Find where the given text appears and provide that cell's center as (X, Y) coordinate. 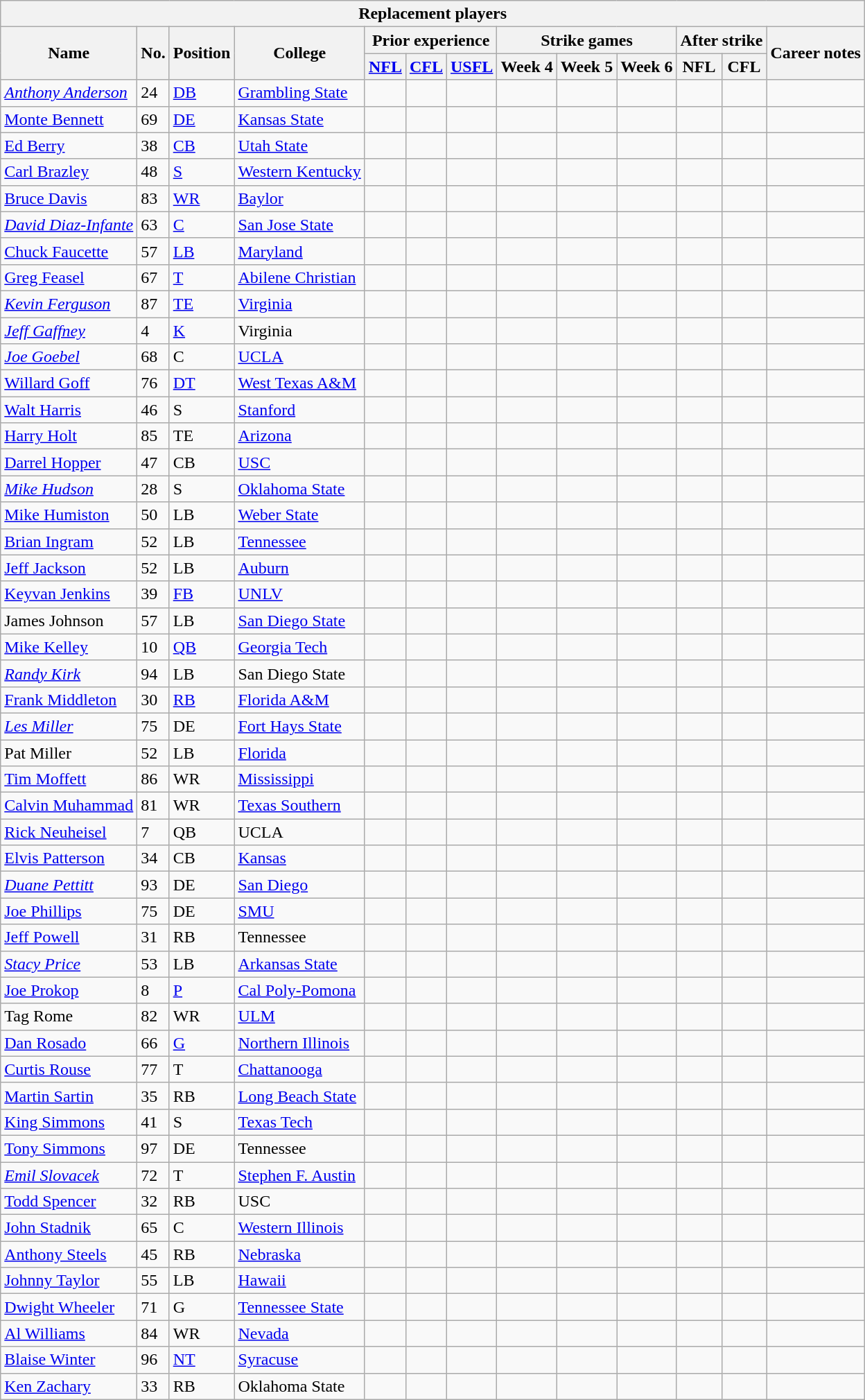
Grambling State (299, 93)
Blaise Winter (69, 1360)
Frank Middleton (69, 700)
Les Miller (69, 726)
Dan Rosado (69, 1043)
97 (153, 1148)
Mike Hudson (69, 489)
Mississippi (299, 779)
P (202, 990)
85 (153, 436)
Western Kentucky (299, 172)
72 (153, 1175)
Arkansas State (299, 964)
Randy Kirk (69, 673)
Dwight Wheeler (69, 1307)
After strike (722, 40)
Career notes (815, 53)
Ken Zachary (69, 1386)
28 (153, 489)
Long Beach State (299, 1096)
94 (153, 673)
Chattanooga (299, 1069)
41 (153, 1122)
Florida A&M (299, 700)
68 (153, 357)
Strike games (586, 40)
76 (153, 383)
Florida (299, 752)
Maryland (299, 251)
Darrel Hopper (69, 463)
NT (202, 1360)
Al Williams (69, 1333)
10 (153, 647)
69 (153, 119)
Georgia Tech (299, 647)
Harry Holt (69, 436)
Emil Slovacek (69, 1175)
Kansas (299, 858)
Calvin Muhammad (69, 806)
71 (153, 1307)
Auburn (299, 568)
James Johnson (69, 621)
Rick Neuheisel (69, 832)
College (299, 53)
Monte Bennett (69, 119)
Anthony Steels (69, 1254)
John Stadnik (69, 1228)
No. (153, 53)
Prior experience (431, 40)
UNLV (299, 594)
Bruce Davis (69, 198)
Johnny Taylor (69, 1281)
David Diaz-Infante (69, 225)
45 (153, 1254)
48 (153, 172)
Nebraska (299, 1254)
Duane Pettitt (69, 885)
Joe Goebel (69, 357)
82 (153, 1017)
Martin Sartin (69, 1096)
San Diego (299, 885)
West Texas A&M (299, 383)
Week 5 (586, 67)
Pat Miller (69, 752)
31 (153, 937)
Carl Brazley (69, 172)
Utah State (299, 146)
96 (153, 1360)
81 (153, 806)
4 (153, 331)
Arizona (299, 436)
SMU (299, 911)
Texas Tech (299, 1122)
87 (153, 304)
Stacy Price (69, 964)
77 (153, 1069)
Stanford (299, 410)
55 (153, 1281)
8 (153, 990)
Walt Harris (69, 410)
ULM (299, 1017)
Tag Rome (69, 1017)
Mike Kelley (69, 647)
38 (153, 146)
Fort Hays State (299, 726)
Tim Moffett (69, 779)
Elvis Patterson (69, 858)
Name (69, 53)
83 (153, 198)
Brian Ingram (69, 542)
DB (202, 93)
Baylor (299, 198)
39 (153, 594)
Hawaii (299, 1281)
Joe Phillips (69, 911)
Weber State (299, 515)
34 (153, 858)
Nevada (299, 1333)
50 (153, 515)
Position (202, 53)
24 (153, 93)
Curtis Rouse (69, 1069)
47 (153, 463)
93 (153, 885)
Week 6 (647, 67)
Todd Spencer (69, 1202)
86 (153, 779)
King Simmons (69, 1122)
Texas Southern (299, 806)
32 (153, 1202)
Kansas State (299, 119)
K (202, 331)
67 (153, 277)
Week 4 (527, 67)
Northern Illinois (299, 1043)
Anthony Anderson (69, 93)
Tennessee State (299, 1307)
Replacement players (432, 14)
Chuck Faucette (69, 251)
Jeff Powell (69, 937)
Mike Humiston (69, 515)
Tony Simmons (69, 1148)
Stephen F. Austin (299, 1175)
7 (153, 832)
Ed Berry (69, 146)
Western Illinois (299, 1228)
Greg Feasel (69, 277)
FB (202, 594)
84 (153, 1333)
33 (153, 1386)
San Jose State (299, 225)
Keyvan Jenkins (69, 594)
Abilene Christian (299, 277)
Jeff Gaffney (69, 331)
USFL (471, 67)
63 (153, 225)
Cal Poly-Pomona (299, 990)
Jeff Jackson (69, 568)
66 (153, 1043)
Kevin Ferguson (69, 304)
35 (153, 1096)
30 (153, 700)
65 (153, 1228)
Joe Prokop (69, 990)
Syracuse (299, 1360)
46 (153, 410)
53 (153, 964)
DT (202, 383)
Willard Goff (69, 383)
